Return [x, y] of the center of cell containing provided text 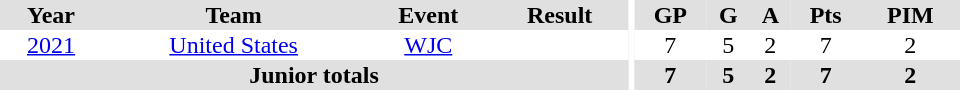
GP [670, 15]
United States [234, 45]
Pts [826, 15]
Year [51, 15]
WJC [428, 45]
Event [428, 15]
Team [234, 15]
Result [560, 15]
Junior totals [314, 75]
2021 [51, 45]
A [770, 15]
PIM [910, 15]
G [728, 15]
